Identify which cell holds the provided text, then report its (X, Y) central coordinate. 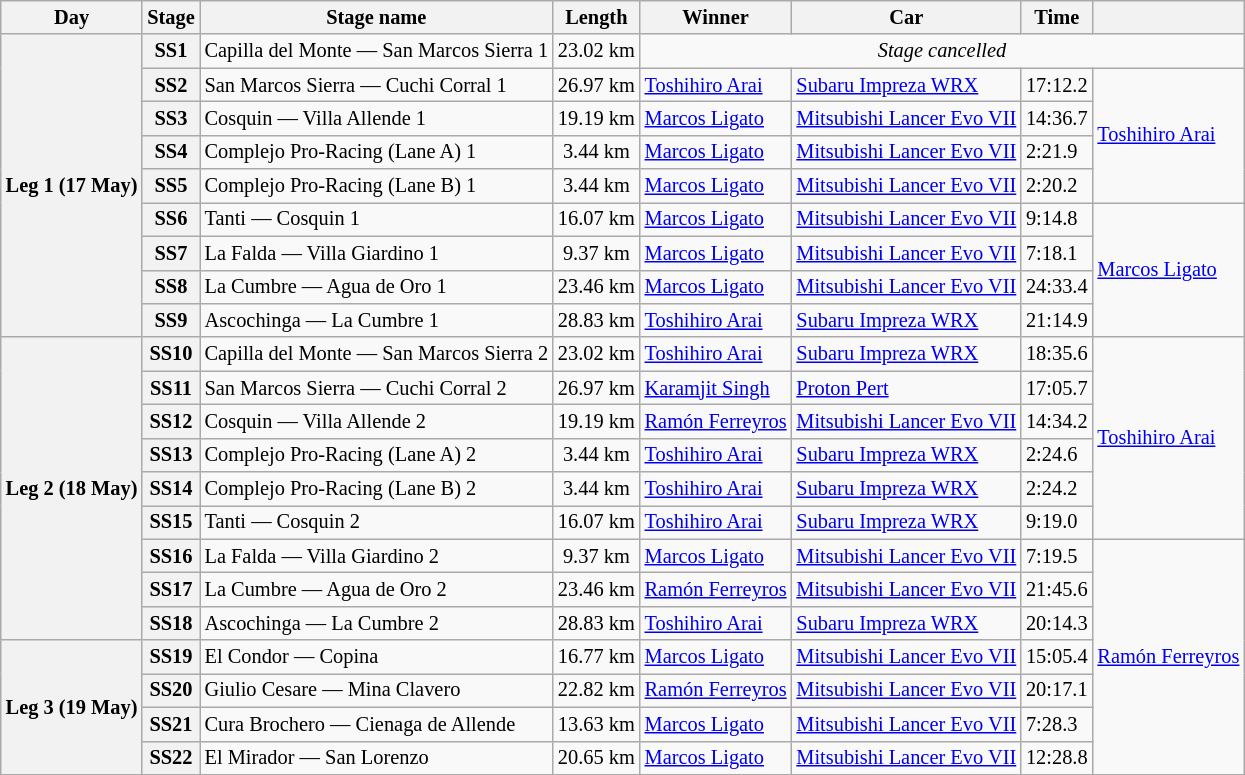
SS18 (170, 623)
Complejo Pro-Racing (Lane A) 1 (376, 152)
22.82 km (596, 690)
Car (906, 17)
20:14.3 (1056, 623)
2:24.6 (1056, 455)
SS12 (170, 421)
2:21.9 (1056, 152)
La Cumbre — Agua de Oro 1 (376, 287)
Day (72, 17)
Karamjit Singh (716, 388)
SS7 (170, 253)
15:05.4 (1056, 657)
Leg 2 (18 May) (72, 488)
El Condor — Copina (376, 657)
San Marcos Sierra — Cuchi Corral 2 (376, 388)
21:45.6 (1056, 589)
Complejo Pro-Racing (Lane B) 2 (376, 489)
SS9 (170, 320)
7:18.1 (1056, 253)
SS8 (170, 287)
20:17.1 (1056, 690)
18:35.6 (1056, 354)
17:12.2 (1056, 85)
16.77 km (596, 657)
Stage cancelled (942, 51)
Complejo Pro-Racing (Lane B) 1 (376, 186)
13.63 km (596, 724)
SS15 (170, 522)
La Cumbre — Agua de Oro 2 (376, 589)
Stage name (376, 17)
SS20 (170, 690)
SS1 (170, 51)
SS13 (170, 455)
14:36.7 (1056, 118)
Complejo Pro-Racing (Lane A) 2 (376, 455)
Length (596, 17)
24:33.4 (1056, 287)
9:14.8 (1056, 219)
Ascochinga — La Cumbre 1 (376, 320)
SS2 (170, 85)
12:28.8 (1056, 758)
SS3 (170, 118)
San Marcos Sierra — Cuchi Corral 1 (376, 85)
2:24.2 (1056, 489)
Ascochinga — La Cumbre 2 (376, 623)
El Mirador — San Lorenzo (376, 758)
SS17 (170, 589)
Winner (716, 17)
Cura Brochero — Cienaga de Allende (376, 724)
Capilla del Monte — San Marcos Sierra 1 (376, 51)
Cosquin — Villa Allende 1 (376, 118)
Leg 3 (19 May) (72, 708)
La Falda — Villa Giardino 2 (376, 556)
2:20.2 (1056, 186)
SS10 (170, 354)
SS14 (170, 489)
SS6 (170, 219)
Leg 1 (17 May) (72, 186)
SS4 (170, 152)
7:28.3 (1056, 724)
20.65 km (596, 758)
Tanti — Cosquin 1 (376, 219)
21:14.9 (1056, 320)
La Falda — Villa Giardino 1 (376, 253)
SS11 (170, 388)
Tanti — Cosquin 2 (376, 522)
17:05.7 (1056, 388)
Time (1056, 17)
SS21 (170, 724)
SS22 (170, 758)
7:19.5 (1056, 556)
SS19 (170, 657)
SS16 (170, 556)
Cosquin — Villa Allende 2 (376, 421)
Proton Pert (906, 388)
SS5 (170, 186)
Stage (170, 17)
Giulio Cesare — Mina Clavero (376, 690)
9:19.0 (1056, 522)
14:34.2 (1056, 421)
Capilla del Monte — San Marcos Sierra 2 (376, 354)
